Identify which cell holds the provided text, then report its (x, y) central coordinate. 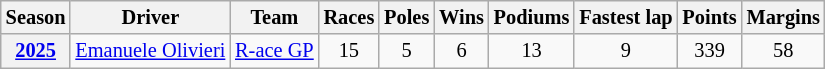
13 (532, 51)
Team (274, 17)
58 (784, 51)
9 (626, 51)
15 (350, 51)
339 (710, 51)
Fastest lap (626, 17)
Margins (784, 17)
Season (36, 17)
2025 (36, 51)
Poles (406, 17)
Driver (150, 17)
Podiums (532, 17)
Emanuele Olivieri (150, 51)
Wins (462, 17)
R-ace GP (274, 51)
6 (462, 51)
Points (710, 17)
5 (406, 51)
Races (350, 17)
